For the text-containing cell, return its midpoint in [X, Y] coordinate format. 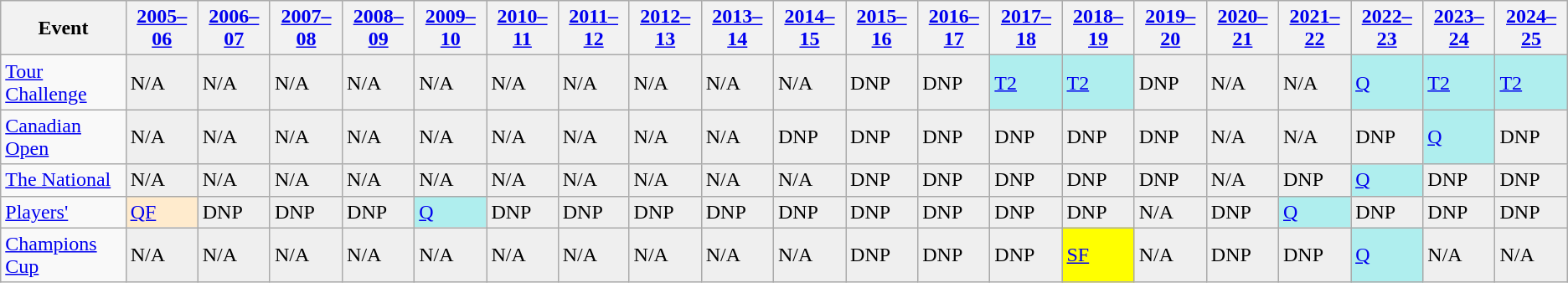
2015–16 [882, 28]
2009–10 [451, 28]
2017–18 [1026, 28]
2024–25 [1531, 28]
2018–19 [1098, 28]
QF [162, 212]
2020–21 [1242, 28]
2014–15 [809, 28]
2010–11 [523, 28]
Players' [64, 212]
2012–13 [665, 28]
Champions Cup [64, 255]
2023–24 [1459, 28]
2013–14 [737, 28]
The National [64, 180]
2021–22 [1314, 28]
2022–23 [1387, 28]
2008–09 [379, 28]
2005–06 [162, 28]
2006–07 [234, 28]
2016–17 [954, 28]
2007–08 [306, 28]
Tour Challenge [64, 82]
Canadian Open [64, 137]
SF [1098, 255]
2011–12 [593, 28]
Event [64, 28]
2019–20 [1170, 28]
